Determine the (X, Y) coordinate at the center of the cell enclosing the given text.  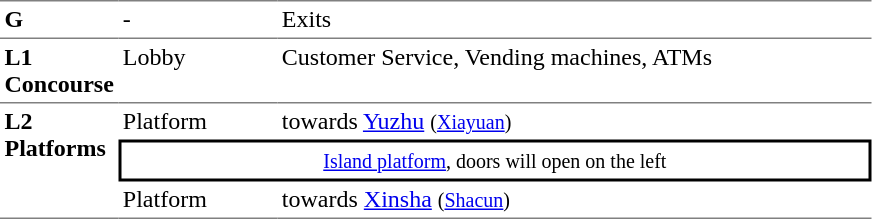
- (198, 19)
Exits (574, 19)
Lobby (198, 71)
G (59, 19)
L1Concourse (59, 71)
Customer Service, Vending machines, ATMs (574, 71)
Island platform, doors will open on the left (494, 161)
Platform (198, 122)
towards Yuzhu (Xiayuan) (574, 122)
